Return [x, y] of the center of cell containing provided text 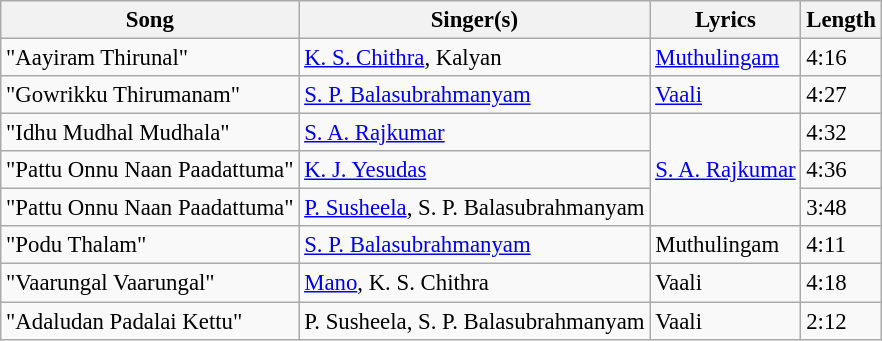
4:18 [841, 283]
Singer(s) [474, 20]
Song [150, 20]
Mano, K. S. Chithra [474, 283]
"Vaarungal Vaarungal" [150, 283]
4:11 [841, 245]
"Aayiram Thirunal" [150, 58]
4:36 [841, 170]
2:12 [841, 321]
4:27 [841, 95]
3:48 [841, 208]
4:16 [841, 58]
Length [841, 20]
Lyrics [726, 20]
"Idhu Mudhal Mudhala" [150, 133]
4:32 [841, 133]
"Gowrikku Thirumanam" [150, 95]
K. J. Yesudas [474, 170]
K. S. Chithra, Kalyan [474, 58]
"Podu Thalam" [150, 245]
"Adaludan Padalai Kettu" [150, 321]
